Identify which cell holds the provided text, then report its (X, Y) central coordinate. 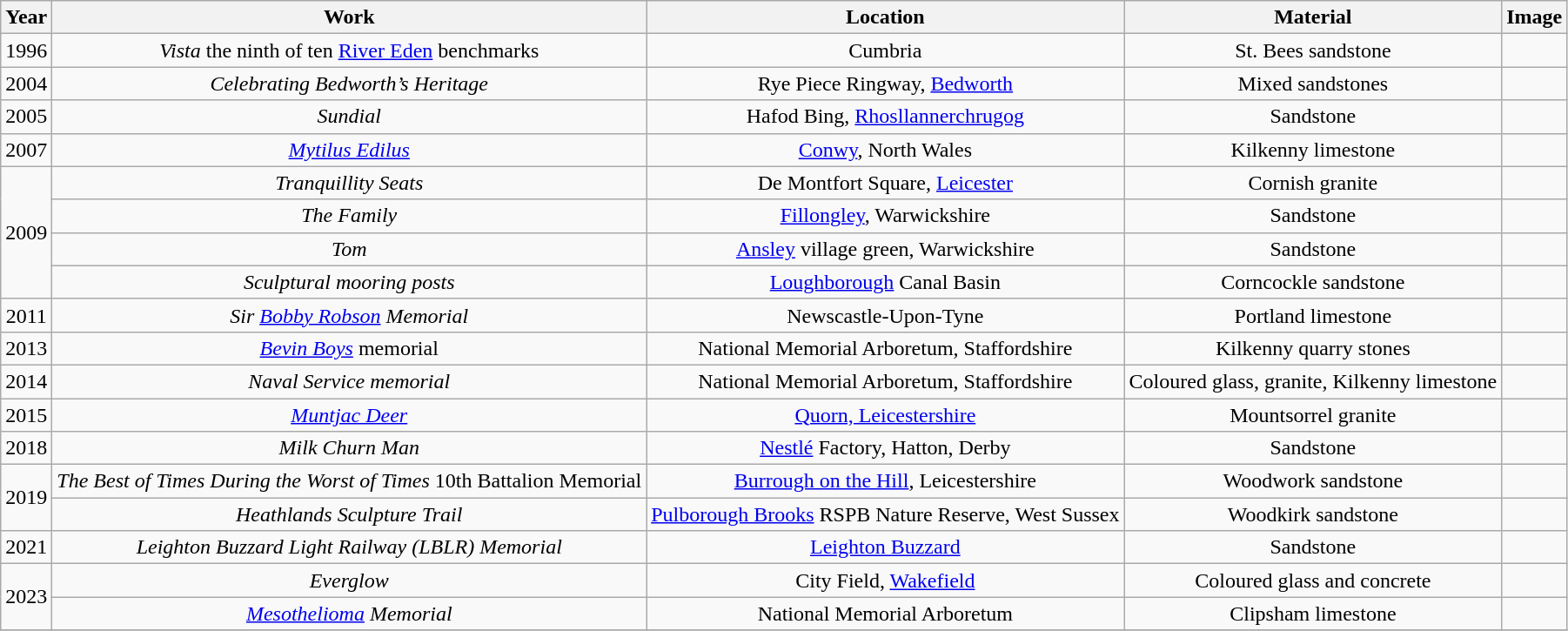
The Best of Times During the Worst of Times 10th Battalion Memorial (350, 481)
Vista the ninth of ten River Eden benchmarks (350, 50)
Coloured glass and concrete (1313, 581)
Portland limestone (1313, 315)
Corncockle sandstone (1313, 282)
Year (26, 17)
Everglow (350, 581)
1996 (26, 50)
Hafod Bing, Rhosllannerchrugog (886, 117)
Woodwork sandstone (1313, 481)
Newscastle-Upon-Tyne (886, 315)
Tom (350, 249)
Woodkirk sandstone (1313, 514)
Cornish granite (1313, 183)
Location (886, 17)
2021 (26, 547)
Leighton Buzzard Light Railway (LBLR) Memorial (350, 547)
Celebrating Bedworth’s Heritage (350, 84)
Mesothelioma Memorial (350, 614)
The Family (350, 216)
Loughborough Canal Basin (886, 282)
Naval Service memorial (350, 381)
Leighton Buzzard (886, 547)
Coloured glass, granite, Kilkenny limestone (1313, 381)
Fillongley, Warwickshire (886, 216)
Tranquillity Seats (350, 183)
Kilkenny quarry stones (1313, 348)
Nestlé Factory, Hatton, Derby (886, 448)
Material (1313, 17)
2014 (26, 381)
Work (350, 17)
2023 (26, 597)
Quorn, Leicestershire (886, 415)
2009 (26, 232)
Rye Piece Ringway, Bedworth (886, 84)
Sundial (350, 117)
Mytilus Edilus (350, 150)
2019 (26, 498)
Image (1535, 17)
Cumbria (886, 50)
2005 (26, 117)
Mountsorrel granite (1313, 415)
2015 (26, 415)
Sculptural mooring posts (350, 282)
Mixed sandstones (1313, 84)
2007 (26, 150)
St. Bees sandstone (1313, 50)
2011 (26, 315)
Bevin Boys memorial (350, 348)
Burrough on the Hill, Leicestershire (886, 481)
City Field, Wakefield (886, 581)
Ansley village green, Warwickshire (886, 249)
Conwy, North Wales (886, 150)
2018 (26, 448)
Milk Churn Man (350, 448)
Kilkenny limestone (1313, 150)
De Montfort Square, Leicester (886, 183)
Pulborough Brooks RSPB Nature Reserve, West Sussex (886, 514)
2004 (26, 84)
Clipsham limestone (1313, 614)
Muntjac Deer (350, 415)
2013 (26, 348)
National Memorial Arboretum (886, 614)
Heathlands Sculpture Trail (350, 514)
Sir Bobby Robson Memorial (350, 315)
